Detect which cell encompasses the target text, then output its (X, Y) center coordinate. 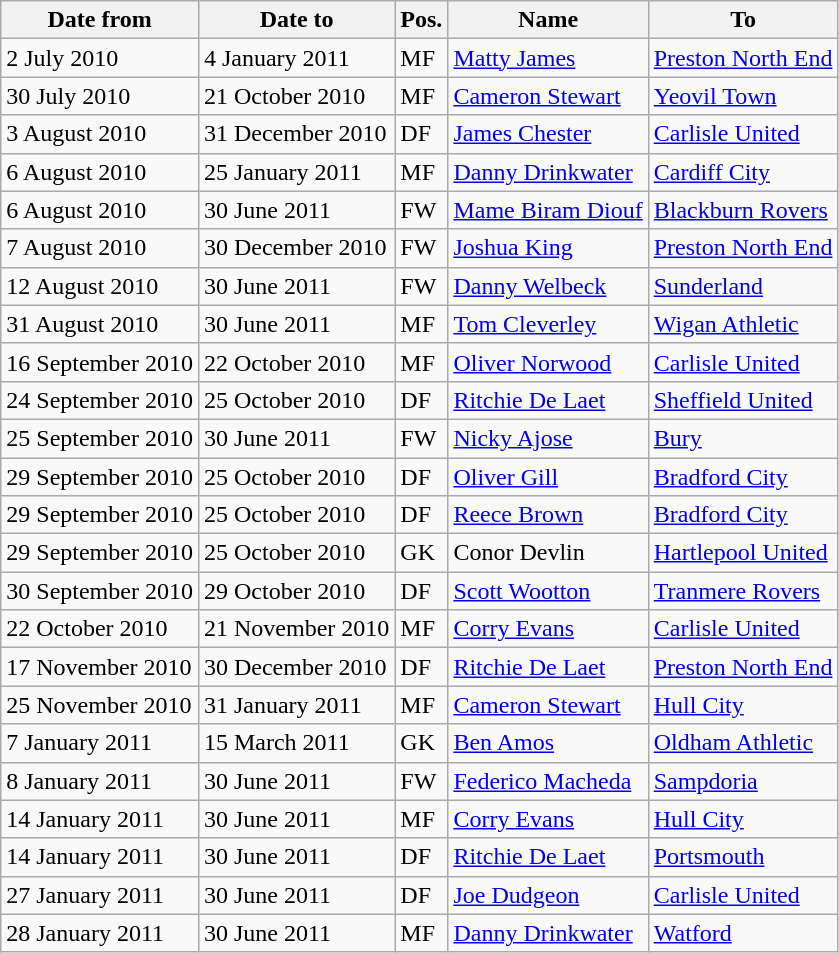
4 January 2011 (296, 58)
Bury (743, 438)
To (743, 20)
28 January 2011 (100, 933)
24 September 2010 (100, 400)
29 October 2010 (296, 591)
Watford (743, 933)
Mame Biram Diouf (548, 210)
15 March 2011 (296, 743)
Federico Macheda (548, 781)
Joshua King (548, 248)
25 November 2010 (100, 705)
Sheffield United (743, 400)
Joe Dudgeon (548, 895)
17 November 2010 (100, 667)
Oliver Norwood (548, 362)
30 September 2010 (100, 591)
31 August 2010 (100, 324)
31 December 2010 (296, 134)
7 August 2010 (100, 248)
3 August 2010 (100, 134)
Hartlepool United (743, 553)
Nicky Ajose (548, 438)
Sunderland (743, 286)
Date to (296, 20)
Blackburn Rovers (743, 210)
Ben Amos (548, 743)
21 November 2010 (296, 629)
7 January 2011 (100, 743)
25 January 2011 (296, 172)
Scott Wootton (548, 591)
30 July 2010 (100, 96)
25 September 2010 (100, 438)
Date from (100, 20)
Matty James (548, 58)
27 January 2011 (100, 895)
Danny Welbeck (548, 286)
8 January 2011 (100, 781)
16 September 2010 (100, 362)
Pos. (422, 20)
Tom Cleverley (548, 324)
12 August 2010 (100, 286)
31 January 2011 (296, 705)
Name (548, 20)
Portsmouth (743, 857)
Oldham Athletic (743, 743)
James Chester (548, 134)
Tranmere Rovers (743, 591)
Sampdoria (743, 781)
2 July 2010 (100, 58)
Reece Brown (548, 515)
Yeovil Town (743, 96)
Oliver Gill (548, 477)
Cardiff City (743, 172)
Conor Devlin (548, 553)
Wigan Athletic (743, 324)
21 October 2010 (296, 96)
